Return (x, y) of the center of cell containing provided text 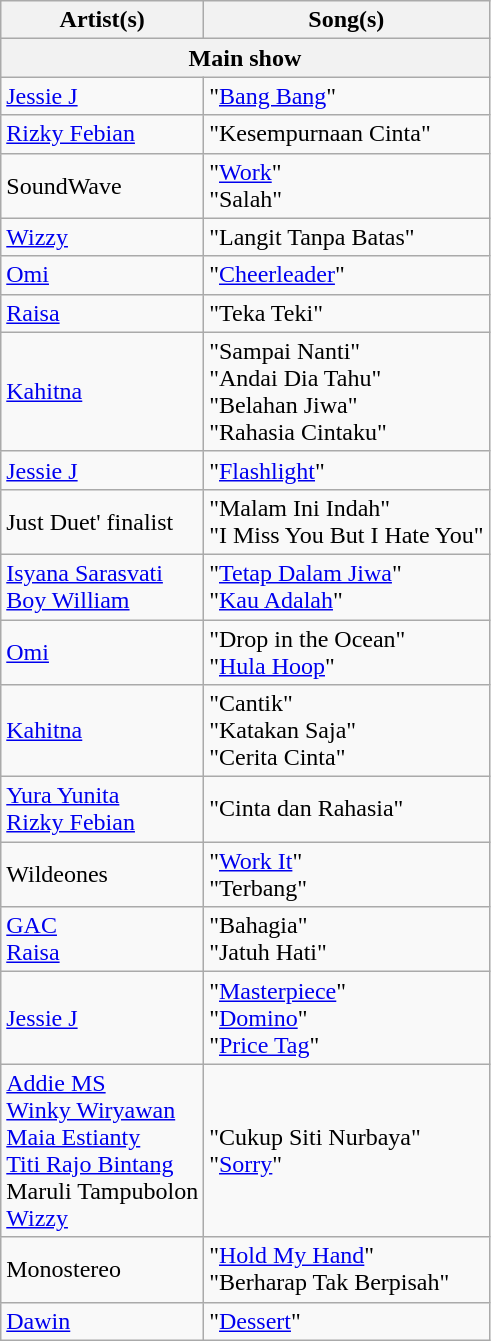
"Kesempurnaan Cinta" (346, 134)
"Malam Ini Indah""I Miss You But I Hate You" (346, 522)
"Flashlight" (346, 470)
"Drop in the Ocean""Hula Hoop" (346, 652)
Addie MSWinky WiryawanMaia EstiantyTiti Rajo BintangMaruli TampubolonWizzy (102, 1150)
Just Duet' finalist (102, 522)
Yura YunitaRizky Febian (102, 810)
Monostereo (102, 1270)
Isyana SarasvatiBoy William (102, 586)
"Teka Teki" (346, 313)
"Cukup Siti Nurbaya""Sorry" (346, 1150)
"Tetap Dalam Jiwa""Kau Adalah" (346, 586)
Rizky Febian (102, 134)
"Masterpiece""Domino""Price Tag" (346, 1018)
Main show (245, 58)
"Langit Tanpa Batas" (346, 237)
Artist(s) (102, 20)
"Dessert" (346, 1321)
"Cantik""Katakan Saja""Cerita Cinta" (346, 731)
"Bang Bang" (346, 96)
Raisa (102, 313)
"Sampai Nanti""Andai Dia Tahu""Belahan Jiwa""Rahasia Cintaku" (346, 392)
"Cheerleader" (346, 275)
"Bahagia""Jatuh Hati" (346, 940)
"Hold My Hand""Berharap Tak Berpisah" (346, 1270)
Song(s) (346, 20)
"Cinta dan Rahasia" (346, 810)
Wildeones (102, 874)
"Work It""Terbang" (346, 874)
"Work""Salah" (346, 186)
SoundWave (102, 186)
Dawin (102, 1321)
Wizzy (102, 237)
GACRaisa (102, 940)
